Return [x, y] of the center of cell containing provided text 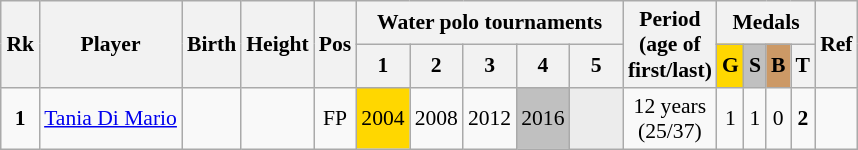
Birth [212, 44]
Period(age offirst/last) [670, 44]
S [755, 66]
2016 [542, 118]
0 [778, 118]
Height [277, 44]
Medals [766, 22]
B [778, 66]
Player [110, 44]
Tania Di Mario [110, 118]
12 years(25/37) [670, 118]
3 [490, 66]
Pos [336, 44]
2008 [436, 118]
4 [542, 66]
2004 [382, 118]
Water polo tournaments [490, 22]
Ref [836, 44]
FP [336, 118]
2012 [490, 118]
5 [596, 66]
T [804, 66]
Rk [20, 44]
G [730, 66]
